For the text-containing cell, return its midpoint in [x, y] coordinate format. 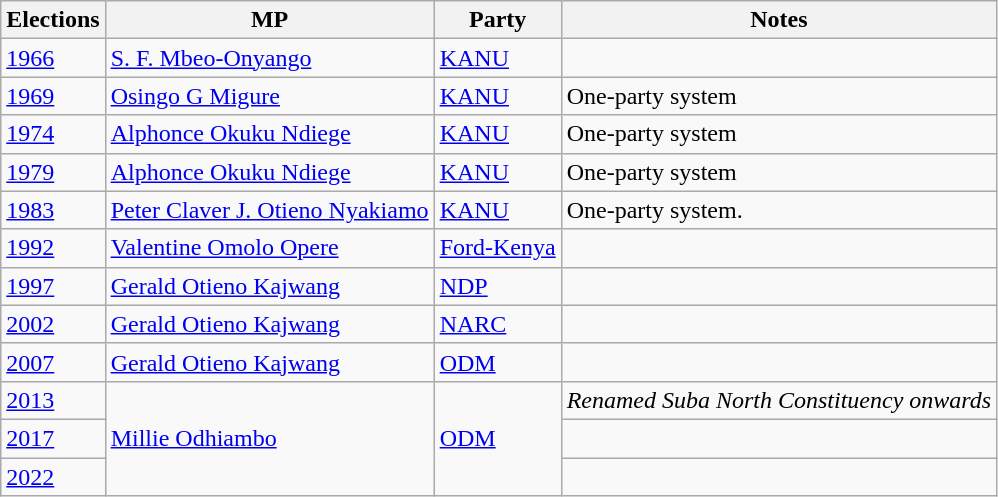
2017 [53, 438]
NDP [498, 286]
Party [498, 20]
Millie Odhiambo [270, 438]
1983 [53, 210]
1979 [53, 172]
Notes [778, 20]
1974 [53, 134]
1992 [53, 248]
1969 [53, 96]
One-party system. [778, 210]
S. F. Mbeo-Onyango [270, 58]
Valentine Omolo Opere [270, 248]
Renamed Suba North Constituency onwards [778, 400]
2007 [53, 362]
1997 [53, 286]
Peter Claver J. Otieno Nyakiamo [270, 210]
Osingo G Migure [270, 96]
Elections [53, 20]
Ford-Kenya [498, 248]
2022 [53, 477]
NARC [498, 324]
2013 [53, 400]
1966 [53, 58]
MP [270, 20]
2002 [53, 324]
